Search for the cell housing the specified text and yield its [x, y] center coordinate. 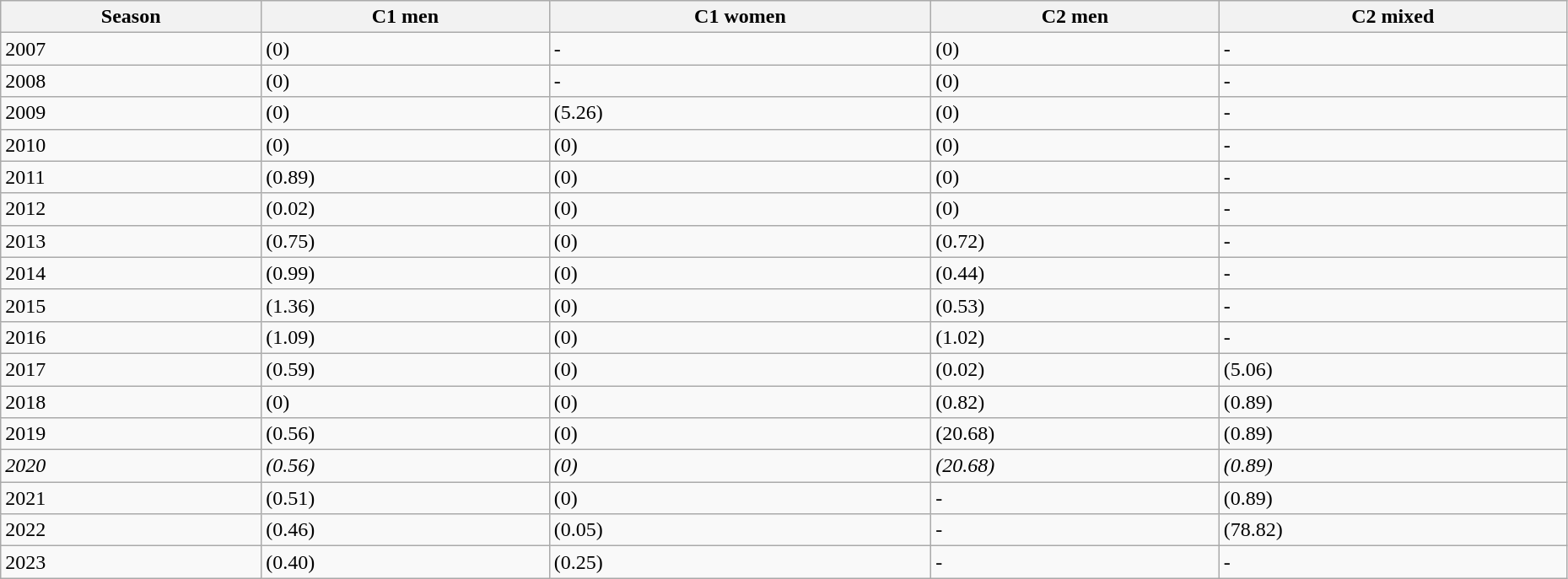
(0.82) [1075, 402]
2017 [132, 369]
2009 [132, 113]
(1.09) [406, 337]
2008 [132, 81]
(5.26) [740, 113]
(0.75) [406, 241]
(0.51) [406, 498]
2013 [132, 241]
2023 [132, 562]
(1.02) [1075, 337]
C1 men [406, 17]
2018 [132, 402]
2011 [132, 177]
2019 [132, 434]
(0.25) [740, 562]
2007 [132, 49]
2021 [132, 498]
(1.36) [406, 305]
C2 mixed [1393, 17]
(0.59) [406, 369]
(0.72) [1075, 241]
C2 men [1075, 17]
(0.44) [1075, 273]
C1 women [740, 17]
(0.53) [1075, 305]
2022 [132, 530]
2016 [132, 337]
2012 [132, 209]
(0.05) [740, 530]
(5.06) [1393, 369]
2010 [132, 145]
2020 [132, 466]
Season [132, 17]
(0.99) [406, 273]
(0.40) [406, 562]
(0.46) [406, 530]
(78.82) [1393, 530]
2014 [132, 273]
2015 [132, 305]
